Locate the cell with the specified text and output its [X, Y] center coordinate. 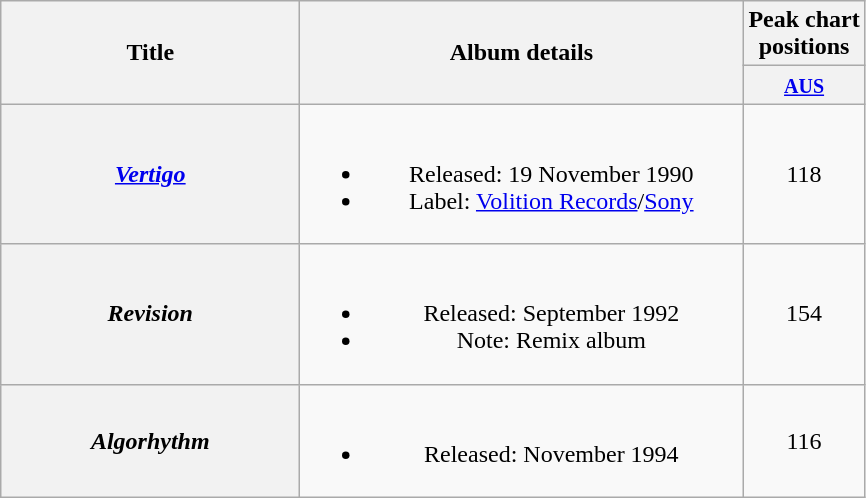
Peak chartpositions [804, 34]
Vertigo [150, 174]
Released: September 1992Note: Remix album [522, 314]
Revision [150, 314]
118 [804, 174]
Title [150, 52]
116 [804, 440]
Album details [522, 52]
Algorhythm [150, 440]
154 [804, 314]
Released: 19 November 1990Label: Volition Records/Sony [522, 174]
AUS [804, 85]
Released: November 1994 [522, 440]
